Pinpoint the cell where the given text exists, returning its (X, Y) midpoint coordinate. 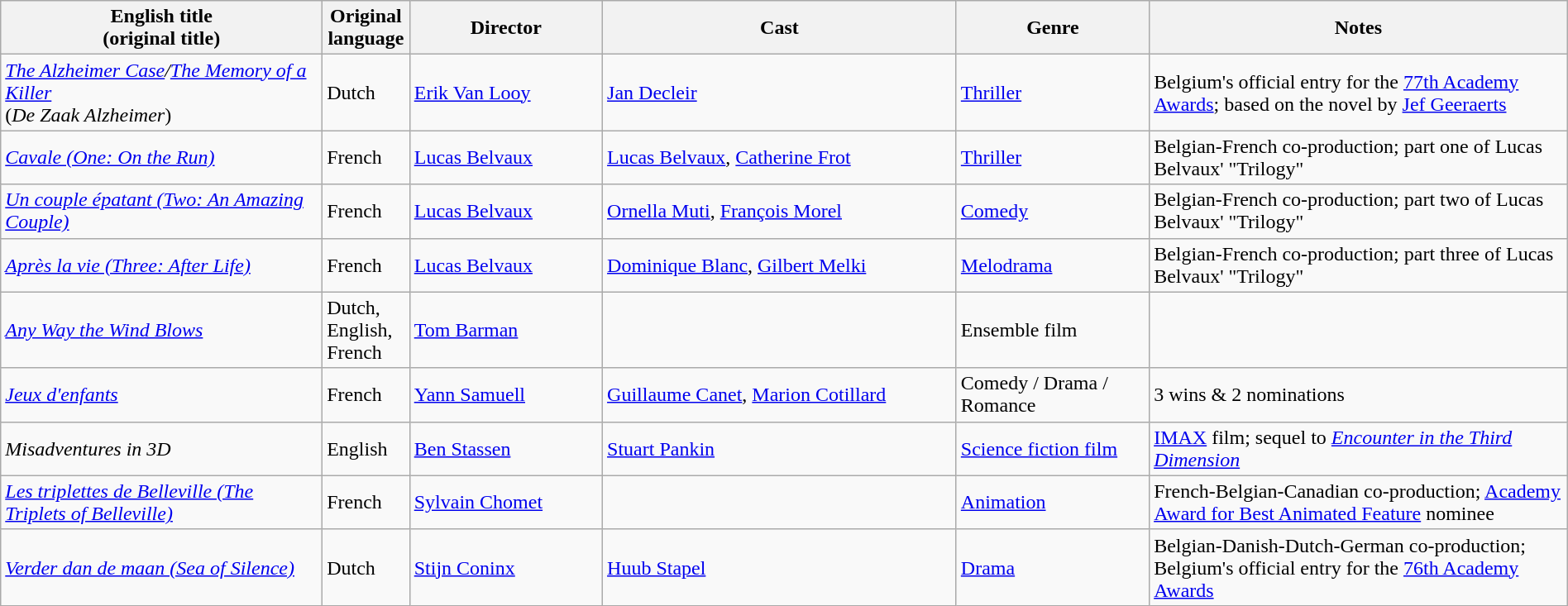
Notes (1359, 28)
Sylvain Chomet (506, 503)
Ben Stassen (506, 448)
Comedy (1052, 212)
Cast (780, 28)
Comedy / Drama / Romance (1052, 395)
Verder dan de maan (Sea of Silence) (162, 567)
Stuart Pankin (780, 448)
English title (original title) (162, 28)
Animation (1052, 503)
IMAX film; sequel to Encounter in the Third Dimension (1359, 448)
Un couple épatant (Two: An Amazing Couple) (162, 212)
Melodrama (1052, 265)
Les triplettes de Belleville (The Triplets of Belleville) (162, 503)
Belgian-French co-production; part two of Lucas Belvaux' "Trilogy" (1359, 212)
Belgian-French co-production; part three of Lucas Belvaux' "Trilogy" (1359, 265)
Belgian-French co-production; part one of Lucas Belvaux' "Trilogy" (1359, 157)
English (366, 448)
Erik Van Looy (506, 93)
Misadventures in 3D (162, 448)
Stijn Coninx (506, 567)
Any Way the Wind Blows (162, 330)
Après la vie (Three: After Life) (162, 265)
Lucas Belvaux, Catherine Frot (780, 157)
Drama (1052, 567)
Original language (366, 28)
3 wins & 2 nominations (1359, 395)
Tom Barman (506, 330)
The Alzheimer Case/The Memory of a Killer (De Zaak Alzheimer) (162, 93)
Director (506, 28)
Science fiction film (1052, 448)
Guillaume Canet, Marion Cotillard (780, 395)
Yann Samuell (506, 395)
Cavale (One: On the Run) (162, 157)
Huub Stapel (780, 567)
Jan Decleir (780, 93)
Belgian-Danish-Dutch-German co-production; Belgium's official entry for the 76th Academy Awards (1359, 567)
Dutch, English, French (366, 330)
French-Belgian-Canadian co-production; Academy Award for Best Animated Feature nominee (1359, 503)
Belgium's official entry for the 77th Academy Awards; based on the novel by Jef Geeraerts (1359, 93)
Jeux d'enfants (162, 395)
Ensemble film (1052, 330)
Ornella Muti, François Morel (780, 212)
Dominique Blanc, Gilbert Melki (780, 265)
Genre (1052, 28)
